Locate the cell with the specified text and output its (x, y) center coordinate. 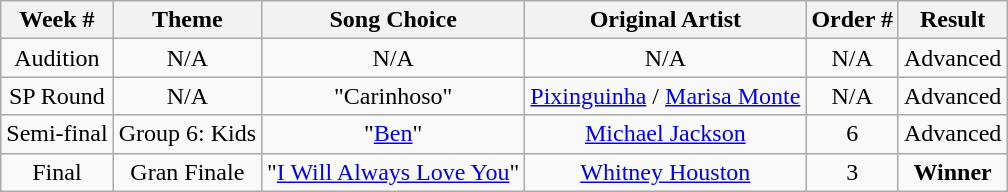
Original Artist (666, 20)
"I Will Always Love You" (394, 172)
"Ben" (394, 134)
3 (852, 172)
Week # (57, 20)
Semi-final (57, 134)
Audition (57, 58)
Gran Finale (187, 172)
Pixinguinha / Marisa Monte (666, 96)
Group 6: Kids (187, 134)
Song Choice (394, 20)
Winner (952, 172)
"Carinhoso" (394, 96)
Result (952, 20)
6 (852, 134)
Final (57, 172)
Theme (187, 20)
SP Round (57, 96)
Michael Jackson (666, 134)
Whitney Houston (666, 172)
Order # (852, 20)
